Locate the cell with the specified text and output its [x, y] center coordinate. 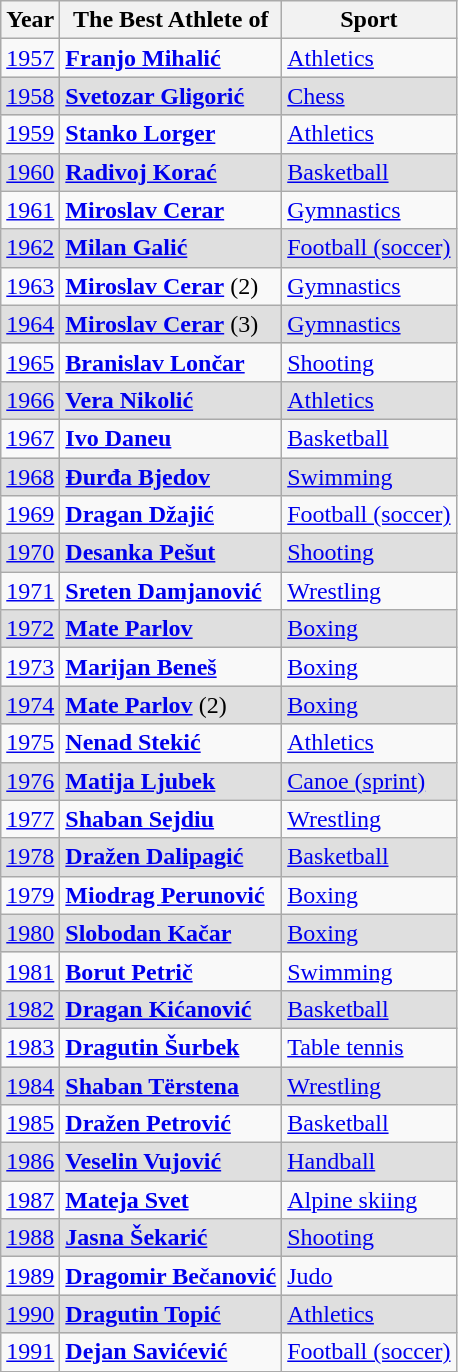
1974 [30, 705]
Dražen Dalipagić [171, 857]
Jasna Šekarić [171, 1238]
1960 [30, 172]
1977 [30, 819]
Dragutin Šurbek [171, 1047]
Vera Nikolić [171, 400]
1970 [30, 553]
1975 [30, 743]
1968 [30, 477]
1962 [30, 248]
Miodrag Perunović [171, 895]
Veselin Vujović [171, 1162]
Đurđa Bjedov [171, 477]
1984 [30, 1085]
Table tennis [369, 1047]
Svetozar Gligorić [171, 96]
1957 [30, 58]
Mateja Svet [171, 1200]
1978 [30, 857]
1967 [30, 438]
1961 [30, 210]
1989 [30, 1276]
Shaban Sejdiu [171, 819]
Canoe (sprint) [369, 781]
1983 [30, 1047]
Shaban Tërstena [171, 1085]
Desanka Pešut [171, 553]
Dragan Kićanović [171, 1009]
Sport [369, 20]
Chess [369, 96]
1990 [30, 1314]
Radivoj Korać [171, 172]
Dejan Savićević [171, 1352]
1971 [30, 591]
1976 [30, 781]
Year [30, 20]
Judo [369, 1276]
Mate Parlov [171, 629]
Miroslav Cerar [171, 210]
Miroslav Cerar (3) [171, 324]
1972 [30, 629]
1987 [30, 1200]
Miroslav Cerar (2) [171, 286]
1982 [30, 1009]
Borut Petrič [171, 971]
1991 [30, 1352]
Milan Galić [171, 248]
Dražen Petrović [171, 1124]
Ivo Daneu [171, 438]
Handball [369, 1162]
1958 [30, 96]
Matija Ljubek [171, 781]
1979 [30, 895]
Mate Parlov (2) [171, 705]
Branislav Lončar [171, 362]
1966 [30, 400]
Alpine skiing [369, 1200]
1973 [30, 667]
1959 [30, 134]
1963 [30, 286]
1988 [30, 1238]
1981 [30, 971]
The Best Athlete of [171, 20]
1964 [30, 324]
1980 [30, 933]
Stanko Lorger [171, 134]
Dragan Džajić [171, 515]
1986 [30, 1162]
Sreten Damjanović [171, 591]
1965 [30, 362]
Dragutin Topić [171, 1314]
1969 [30, 515]
Nenad Stekić [171, 743]
Franjo Mihalić [171, 58]
Marijan Beneš [171, 667]
1985 [30, 1124]
Dragomir Bečanović [171, 1276]
Slobodan Kačar [171, 933]
